Return the [x, y] coordinate for the center point of the cell that contains the specified text.  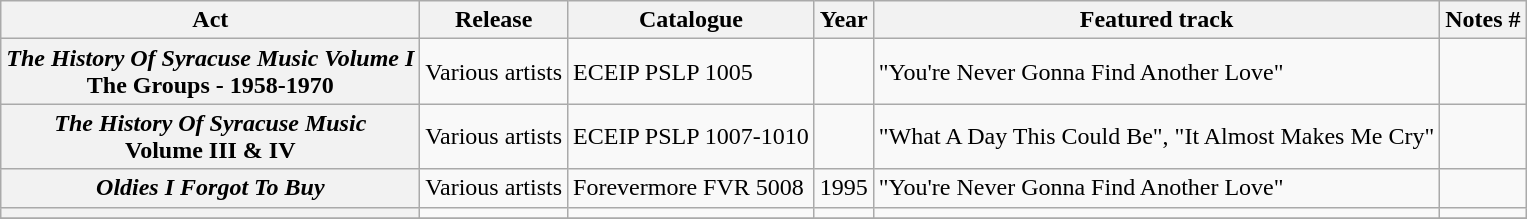
Release [494, 20]
Act [210, 20]
The History Of Syracuse Music Volume I The Groups - 1958-1970 [210, 72]
Forevermore FVR 5008 [692, 188]
ECEIP PSLP 1005 [692, 72]
ECEIP PSLP 1007-1010 [692, 136]
Notes # [1483, 20]
Oldies I Forgot To Buy [210, 188]
The History Of Syracuse MusicVolume III & IV [210, 136]
1995 [844, 188]
"What A Day This Could Be", "It Almost Makes Me Cry" [1156, 136]
Year [844, 20]
Catalogue [692, 20]
Featured track [1156, 20]
